Capture the cell that displays the provided text and extract its (x, y) central coordinate. 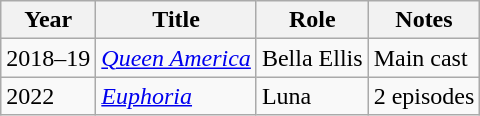
Luna (312, 96)
2018–19 (48, 58)
2022 (48, 96)
Notes (424, 20)
2 episodes (424, 96)
Role (312, 20)
Queen America (176, 58)
Year (48, 20)
Euphoria (176, 96)
Title (176, 20)
Bella Ellis (312, 58)
Main cast (424, 58)
